Search for the cell housing the specified text and yield its [x, y] center coordinate. 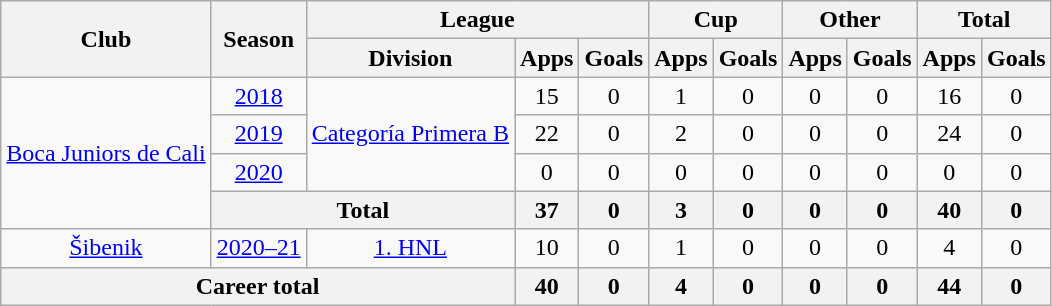
2020–21 [258, 248]
Career total [258, 286]
22 [547, 134]
44 [949, 286]
2019 [258, 134]
Cup [716, 20]
16 [949, 96]
1. HNL [410, 248]
3 [681, 210]
Boca Juniors de Cali [106, 153]
League [478, 20]
24 [949, 134]
2 [681, 134]
37 [547, 210]
2018 [258, 96]
Šibenik [106, 248]
Season [258, 39]
2020 [258, 172]
Division [410, 58]
Club [106, 39]
Categoría Primera B [410, 134]
10 [547, 248]
Other [850, 20]
15 [547, 96]
